Determine the [x, y] coordinate at the center of the cell enclosing the given text.  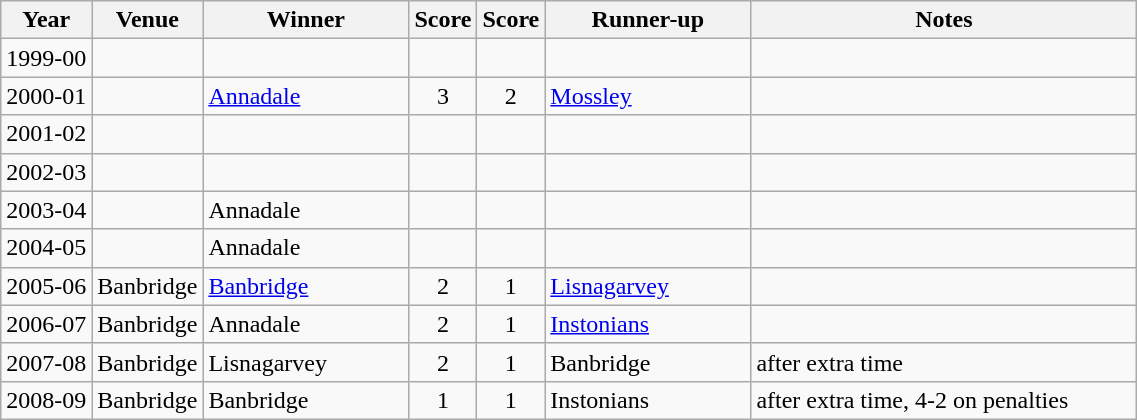
after extra time [944, 362]
Runner-up [648, 20]
2005-06 [46, 286]
2008-09 [46, 400]
2000-01 [46, 96]
after extra time, 4-2 on penalties [944, 400]
Winner [306, 20]
Venue [148, 20]
2001-02 [46, 134]
2003-04 [46, 210]
2007-08 [46, 362]
2002-03 [46, 172]
Mossley [648, 96]
Notes [944, 20]
2006-07 [46, 324]
Year [46, 20]
3 [443, 96]
2004-05 [46, 248]
1999-00 [46, 58]
